From the cell containing the given text, extract its center point as [X, Y] coordinate. 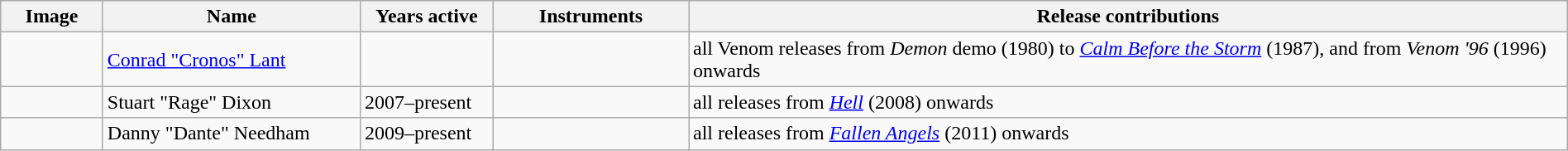
all Venom releases from Demon demo (1980) to Calm Before the Storm (1987), and from Venom '96 (1996) onwards [1128, 60]
Image [52, 17]
all releases from Hell (2008) onwards [1128, 102]
Conrad "Cronos" Lant [232, 60]
Years active [427, 17]
Danny "Dante" Needham [232, 134]
Instruments [590, 17]
Release contributions [1128, 17]
all releases from Fallen Angels (2011) onwards [1128, 134]
Name [232, 17]
2007–present [427, 102]
2009–present [427, 134]
Stuart "Rage" Dixon [232, 102]
